Output the (x, y) coordinate of the center of the cell containing the given text.  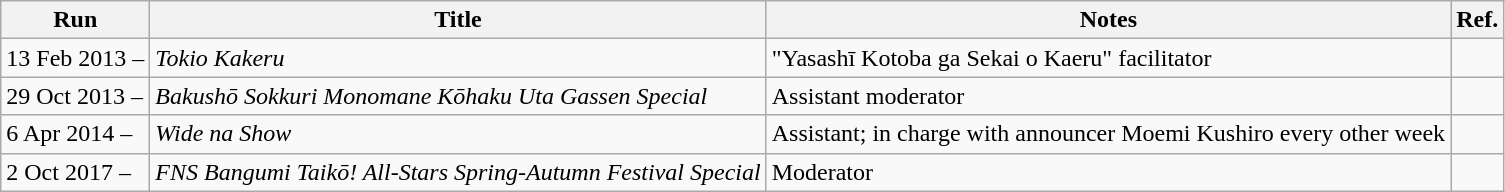
Title (458, 20)
Wide na Show (458, 134)
2 Oct 2017 – (76, 172)
Assistant; in charge with announcer Moemi Kushiro every other week (1108, 134)
29 Oct 2013 – (76, 96)
FNS Bangumi Taikō! All-Stars Spring-Autumn Festival Special (458, 172)
6 Apr 2014 – (76, 134)
Ref. (1478, 20)
"Yasashī Kotoba ga Sekai o Kaeru" facilitator (1108, 58)
Moderator (1108, 172)
Tokio Kakeru (458, 58)
Assistant moderator (1108, 96)
Notes (1108, 20)
Bakushō Sokkuri Monomane Kōhaku Uta Gassen Special (458, 96)
Run (76, 20)
13 Feb 2013 – (76, 58)
